Scan for the cell matching the given text and deliver its [x, y] coordinate at center. 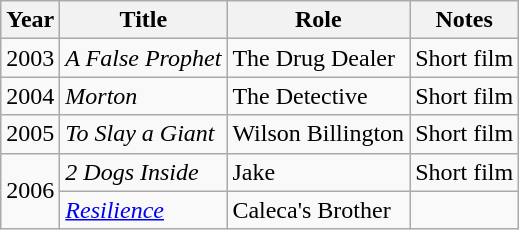
2006 [30, 191]
The Detective [318, 96]
2003 [30, 58]
Caleca's Brother [318, 210]
2004 [30, 96]
To Slay a Giant [144, 134]
2 Dogs Inside [144, 172]
A False Prophet [144, 58]
2005 [30, 134]
Wilson Billington [318, 134]
Notes [464, 20]
Title [144, 20]
Morton [144, 96]
Jake [318, 172]
Year [30, 20]
The Drug Dealer [318, 58]
Resilience [144, 210]
Role [318, 20]
